Extract the [x, y] coordinate from the center of the cell holding the provided text.  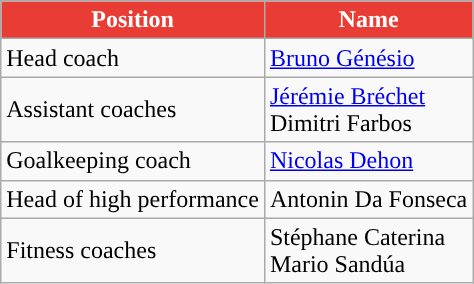
Head of high performance [133, 199]
Bruno Génésio [368, 58]
Stéphane Caterina Mario Sandúa [368, 250]
Assistant coaches [133, 110]
Position [133, 20]
Name [368, 20]
Nicolas Dehon [368, 161]
Fitness coaches [133, 250]
Goalkeeping coach [133, 161]
Head coach [133, 58]
Jérémie Bréchet Dimitri Farbos [368, 110]
Antonin Da Fonseca [368, 199]
